For the text-containing cell, return its midpoint in [x, y] coordinate format. 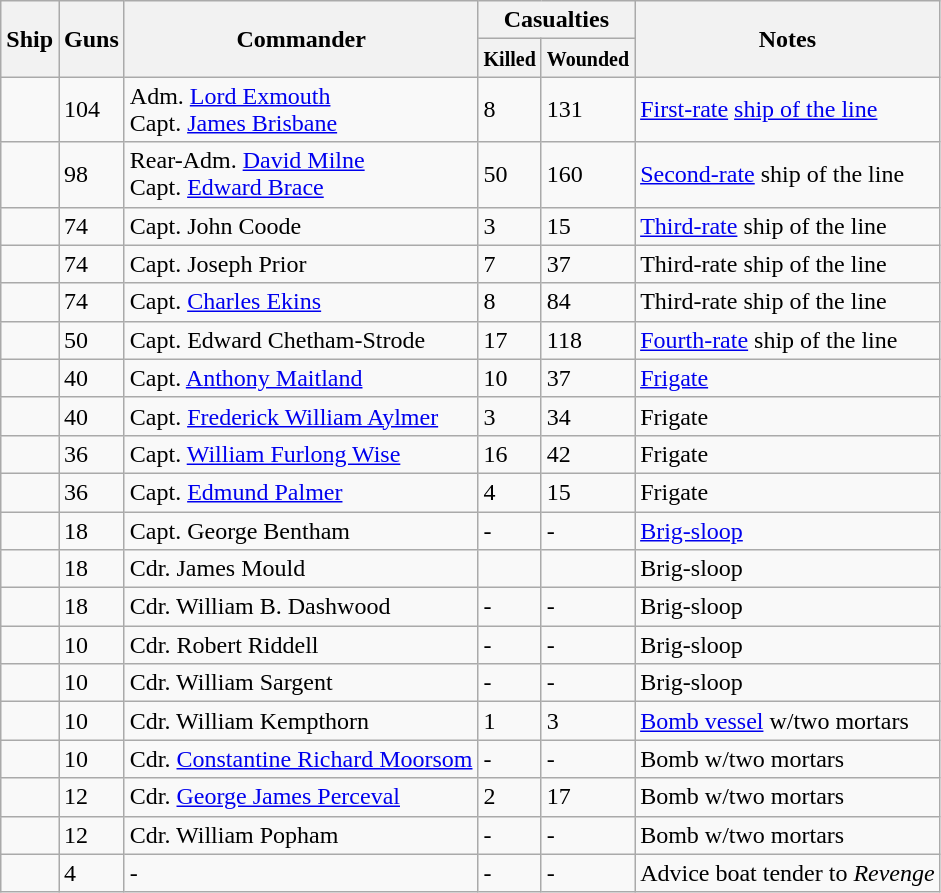
7 [510, 264]
Killed [510, 58]
Cdr. William B. Dashwood [301, 607]
Cdr. George James Perceval [301, 797]
First-rate ship of the line [788, 110]
Cdr. Constantine Richard Moorsom [301, 759]
2 [510, 797]
Fourth-rate ship of the line [788, 340]
1 [510, 721]
118 [588, 340]
Cdr. William Sargent [301, 683]
Capt. Edmund Palmer [301, 492]
42 [588, 454]
160 [588, 174]
Capt. George Bentham [301, 531]
Cdr. William Kempthorn [301, 721]
Bomb vessel w/two mortars [788, 721]
Cdr. Robert Riddell [301, 645]
34 [588, 416]
16 [510, 454]
Capt. John Coode [301, 226]
Rear-Adm. David MilneCapt. Edward Brace [301, 174]
Second-rate ship of the line [788, 174]
Cdr. James Mould [301, 569]
Capt. Edward Chetham-Strode [301, 340]
Adm. Lord ExmouthCapt. James Brisbane [301, 110]
Ship [30, 39]
131 [588, 110]
Notes [788, 39]
Capt. William Furlong Wise [301, 454]
98 [92, 174]
Cdr. William Popham [301, 835]
104 [92, 110]
Casualties [556, 20]
84 [588, 302]
Capt. Anthony Maitland [301, 378]
Advice boat tender to Revenge [788, 873]
Guns [92, 39]
Commander [301, 39]
Capt. Joseph Prior [301, 264]
Capt. Charles Ekins [301, 302]
Wounded [588, 58]
Capt. Frederick William Aylmer [301, 416]
